Return the (X, Y) coordinate for the center point of the cell that contains the specified text.  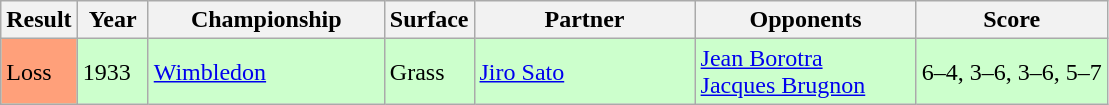
Score (1012, 20)
Loss (39, 72)
6–4, 3–6, 3–6, 5–7 (1012, 72)
Opponents (806, 20)
Result (39, 20)
Jean Borotra Jacques Brugnon (806, 72)
Partner (584, 20)
1933 (112, 72)
Grass (429, 72)
Wimbledon (266, 72)
Jiro Sato (584, 72)
Surface (429, 20)
Year (112, 20)
Championship (266, 20)
